Find where the given text appears and provide that cell's center as [X, Y] coordinate. 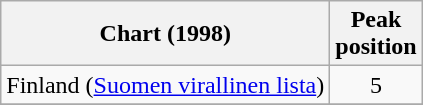
Chart (1998) [166, 34]
Peakposition [376, 34]
5 [376, 85]
Finland (Suomen virallinen lista) [166, 85]
